For the text-containing cell, return its midpoint in [X, Y] coordinate format. 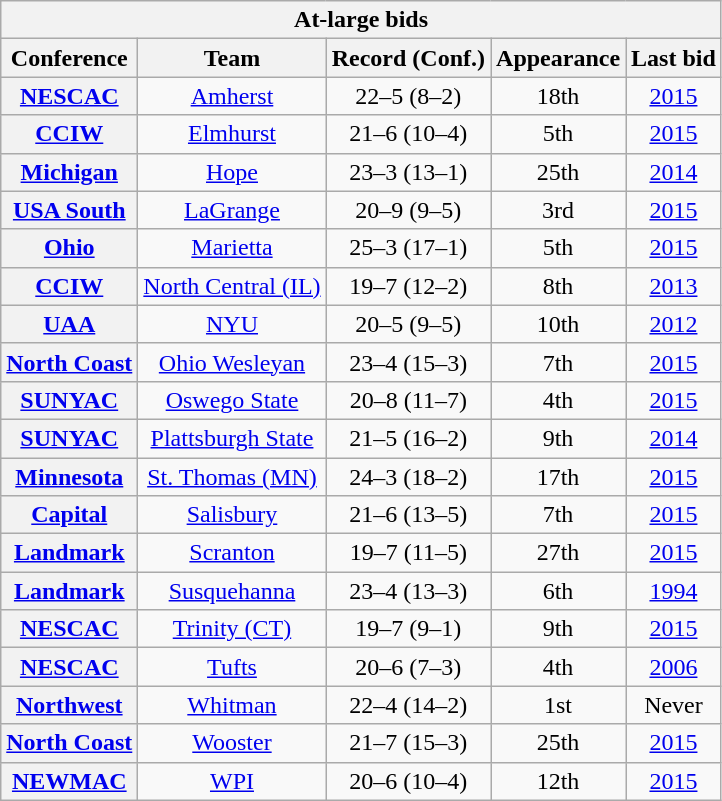
12th [558, 781]
25–3 (17–1) [408, 248]
22–5 (8–2) [408, 96]
Oswego State [232, 400]
Northwest [70, 705]
NYU [232, 324]
Capital [70, 515]
Ohio Wesleyan [232, 362]
21–5 (16–2) [408, 438]
Team [232, 58]
20–9 (9–5) [408, 210]
6th [558, 591]
20–6 (10–4) [408, 781]
10th [558, 324]
Record (Conf.) [408, 58]
17th [558, 477]
At-large bids [362, 20]
3rd [558, 210]
Salisbury [232, 515]
Conference [70, 58]
23–4 (13–3) [408, 591]
NEWMAC [70, 781]
19–7 (12–2) [408, 286]
North Central (IL) [232, 286]
19–7 (11–5) [408, 553]
20–8 (11–7) [408, 400]
21–7 (15–3) [408, 743]
1994 [674, 591]
Amherst [232, 96]
Wooster [232, 743]
Marietta [232, 248]
22–4 (14–2) [408, 705]
8th [558, 286]
Appearance [558, 58]
USA South [70, 210]
St. Thomas (MN) [232, 477]
Michigan [70, 172]
18th [558, 96]
20–6 (7–3) [408, 667]
27th [558, 553]
Never [674, 705]
19–7 (9–1) [408, 629]
1st [558, 705]
Last bid [674, 58]
Elmhurst [232, 134]
UAA [70, 324]
21–6 (13–5) [408, 515]
23–3 (13–1) [408, 172]
Whitman [232, 705]
Minnesota [70, 477]
20–5 (9–5) [408, 324]
24–3 (18–2) [408, 477]
23–4 (15–3) [408, 362]
Hope [232, 172]
Scranton [232, 553]
21–6 (10–4) [408, 134]
WPI [232, 781]
Plattsburgh State [232, 438]
Ohio [70, 248]
Trinity (CT) [232, 629]
2013 [674, 286]
Tufts [232, 667]
LaGrange [232, 210]
2006 [674, 667]
2012 [674, 324]
Susquehanna [232, 591]
